For the text-containing cell, return its midpoint in (x, y) coordinate format. 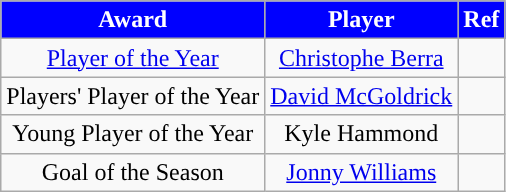
Young Player of the Year (133, 134)
Players' Player of the Year (133, 96)
Player (362, 20)
Christophe Berra (362, 58)
David McGoldrick (362, 96)
Jonny Williams (362, 172)
Kyle Hammond (362, 134)
Player of the Year (133, 58)
Award (133, 20)
Goal of the Season (133, 172)
Ref (482, 20)
